For the text-containing cell, return its midpoint in [x, y] coordinate format. 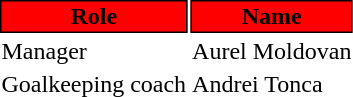
Name [272, 16]
Role [94, 16]
Aurel Moldovan [272, 51]
Manager [94, 51]
